Provide the (x, y) coordinate of the cell's center where the given text is located.  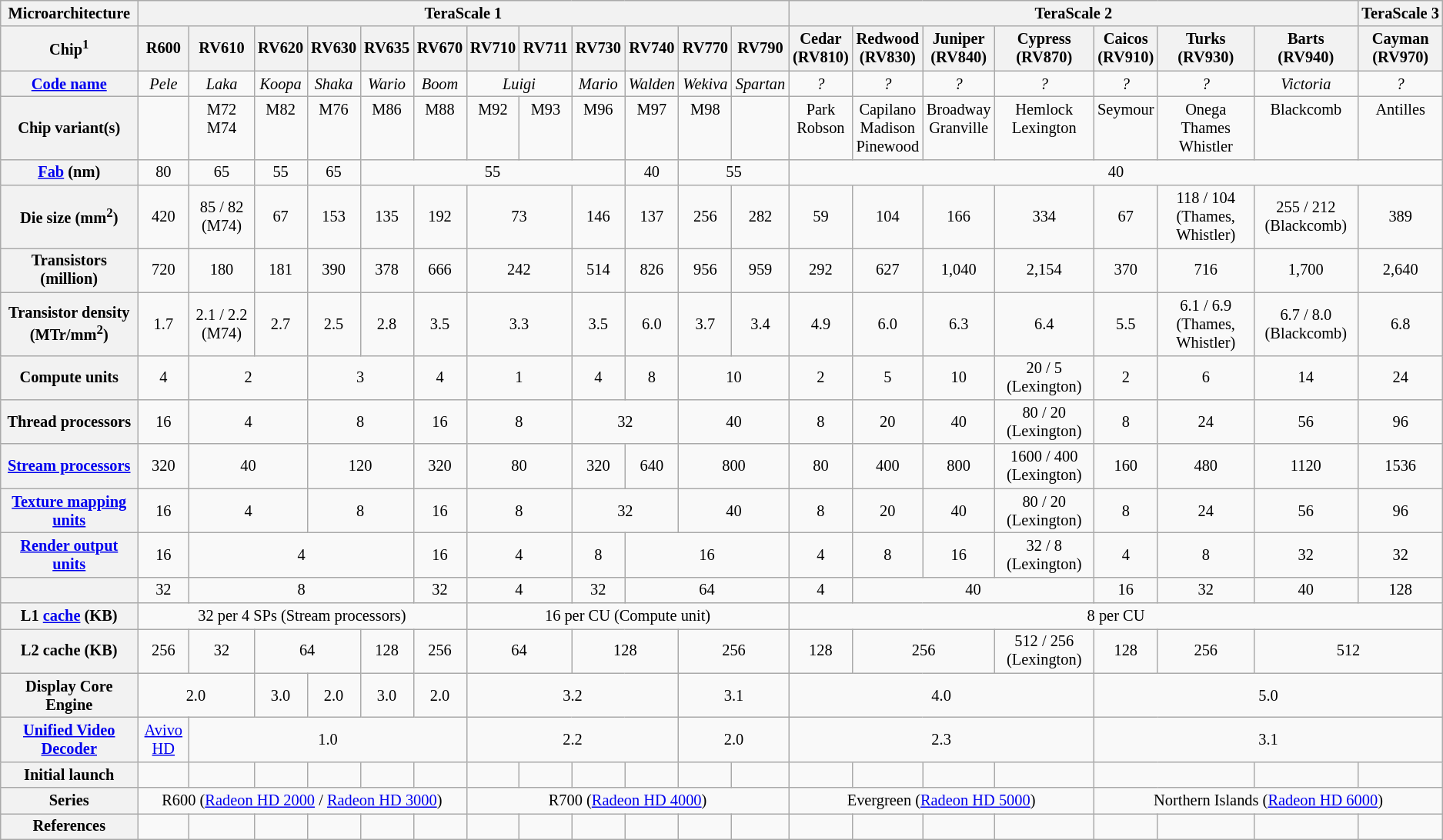
2.5 (334, 324)
Pele (163, 84)
389 (1400, 217)
1.7 (163, 324)
334 (1044, 217)
M92 (493, 128)
TeraScale 2 (1073, 13)
146 (599, 217)
M86 (386, 128)
L1 cache (KB) (69, 616)
L2 cache (KB) (69, 651)
Compute units (69, 378)
2,640 (1400, 270)
Wario (386, 84)
RV670 (440, 48)
Seymour (1125, 128)
14 (1305, 378)
R600 (Radeon HD 2000 / Radeon HD 3000) (302, 801)
166 (959, 217)
M97 (652, 128)
RV730 (599, 48)
BroadwayGranville (959, 128)
TeraScale 1 (463, 13)
Microarchitecture (69, 13)
Unified Video Decoder (69, 739)
HemlockLexington (1044, 128)
135 (386, 217)
85 / 82 (M74) (222, 217)
160 (1125, 466)
ParkRobson (820, 128)
2.1 / 2.2 (M74) (222, 324)
118 / 104 (Thames, Whistler) (1205, 217)
RV620 (280, 48)
Boom (440, 84)
M72M74 (222, 128)
References (69, 826)
Spartan (760, 84)
Victoria (1305, 84)
1,040 (959, 270)
73 (519, 217)
Caicos(RV910) (1125, 48)
RV740 (652, 48)
6.1 / 6.9 (Thames, Whistler) (1205, 324)
Fab (nm) (69, 172)
RV610 (222, 48)
956 (705, 270)
2,154 (1044, 270)
M96 (599, 128)
2.7 (280, 324)
Shaka (334, 84)
1.0 (328, 739)
3.3 (519, 324)
Render output units (69, 555)
R700 (Radeon HD 4000) (628, 801)
153 (334, 217)
Mario (599, 84)
480 (1205, 466)
Luigi (519, 84)
OnegaThamesWhistler (1205, 128)
Initial launch (69, 775)
3.7 (705, 324)
Laka (222, 84)
255 / 212 (Blackcomb) (1305, 217)
514 (599, 270)
Koopa (280, 84)
180 (222, 270)
5.0 (1268, 695)
716 (1205, 270)
RV770 (705, 48)
640 (652, 466)
181 (280, 270)
Display Core Engine (69, 695)
826 (652, 270)
1536 (1400, 466)
RV790 (760, 48)
6.7 / 8.0 (Blackcomb) (1305, 324)
6.8 (1400, 324)
Cayman(RV970) (1400, 48)
TeraScale 3 (1400, 13)
5.5 (1125, 324)
104 (888, 217)
512 (1348, 651)
M82 (280, 128)
Code name (69, 84)
1600 / 400 (Lexington) (1044, 466)
Transistor density(MTr/mm2) (69, 324)
400 (888, 466)
242 (519, 270)
CapilanoMadisonPinewood (888, 128)
Walden (652, 84)
6 (1205, 378)
Texture mapping units (69, 511)
420 (163, 217)
627 (888, 270)
282 (760, 217)
666 (440, 270)
1,700 (1305, 270)
16 per CU (Compute unit) (628, 616)
32 per 4 SPs (Stream processors) (302, 616)
Redwood(RV830) (888, 48)
1 (519, 378)
4.0 (941, 695)
Stream processors (69, 466)
Chip1 (69, 48)
M93 (546, 128)
Series (69, 801)
1120 (1305, 466)
378 (386, 270)
370 (1125, 270)
Die size (mm2) (69, 217)
6.4 (1044, 324)
Barts(RV940) (1305, 48)
292 (820, 270)
720 (163, 270)
Wekiva (705, 84)
Cypress(RV870) (1044, 48)
2.8 (386, 324)
RV635 (386, 48)
Turks(RV930) (1205, 48)
Evergreen (Radeon HD 5000) (941, 801)
Blackcomb (1305, 128)
3 (360, 378)
RV710 (493, 48)
512 / 256 (Lexington) (1044, 651)
M98 (705, 128)
Antilles (1400, 128)
137 (652, 217)
8 per CU (1116, 616)
959 (760, 270)
192 (440, 217)
RV711 (546, 48)
5 (888, 378)
3.2 (573, 695)
M76 (334, 128)
Cedar(RV810) (820, 48)
R600 (163, 48)
Chip variant(s) (69, 128)
M88 (440, 128)
6.3 (959, 324)
Avivo HD (163, 739)
RV630 (334, 48)
4.9 (820, 324)
120 (360, 466)
32 / 8 (Lexington) (1044, 555)
Thread processors (69, 422)
59 (820, 217)
390 (334, 270)
Transistors (million) (69, 270)
2.2 (573, 739)
20 / 5 (Lexington) (1044, 378)
Northern Islands (Radeon HD 6000) (1268, 801)
3.4 (760, 324)
Juniper(RV840) (959, 48)
2.3 (941, 739)
